Search for the cell housing the specified text and yield its (X, Y) center coordinate. 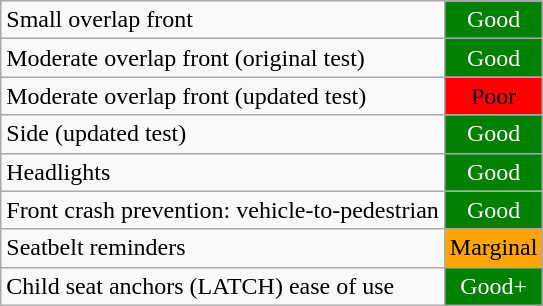
Front crash prevention: vehicle-to-pedestrian (223, 210)
Side (updated test) (223, 134)
Poor (494, 96)
Moderate overlap front (updated test) (223, 96)
Moderate overlap front (original test) (223, 58)
Seatbelt reminders (223, 248)
Small overlap front (223, 20)
Headlights (223, 172)
Good+ (494, 286)
Child seat anchors (LATCH) ease of use (223, 286)
Marginal (494, 248)
